Scan for the cell matching the given text and deliver its [X, Y] coordinate at center. 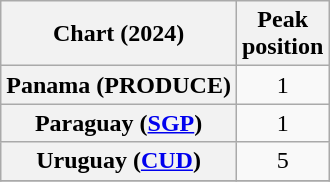
Uruguay (CUD) [119, 161]
5 [282, 161]
Chart (2024) [119, 34]
Paraguay (SGP) [119, 123]
Peakposition [282, 34]
Panama (PRODUCE) [119, 85]
